Identify which cell holds the provided text, then report its [X, Y] central coordinate. 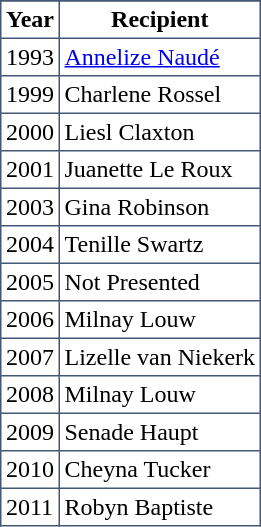
Annelize Naudé [160, 57]
2004 [30, 245]
1999 [30, 95]
2009 [30, 432]
Charlene Rossel [160, 95]
Tenille Swartz [160, 245]
Year [30, 20]
2005 [30, 282]
Liesl Claxton [160, 132]
2003 [30, 207]
Not Presented [160, 282]
Gina Robinson [160, 207]
2006 [30, 320]
Juanette Le Roux [160, 170]
Lizelle van Niekerk [160, 357]
2007 [30, 357]
1993 [30, 57]
Robyn Baptiste [160, 507]
2000 [30, 132]
2010 [30, 470]
Senade Haupt [160, 432]
Recipient [160, 20]
2001 [30, 170]
2008 [30, 395]
Cheyna Tucker [160, 470]
2011 [30, 507]
